Detect which cell encompasses the target text, then output its [x, y] center coordinate. 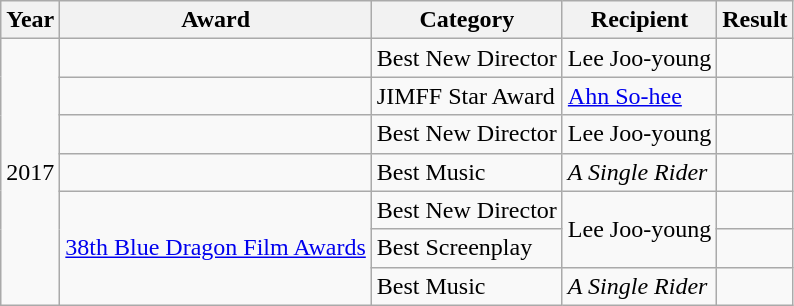
38th Blue Dragon Film Awards [216, 248]
Ahn So-hee [639, 96]
Best Screenplay [466, 248]
Year [30, 20]
Recipient [639, 20]
Award [216, 20]
JIMFF Star Award [466, 96]
Category [466, 20]
Result [755, 20]
2017 [30, 172]
